Identify which cell holds the provided text, then report its (x, y) central coordinate. 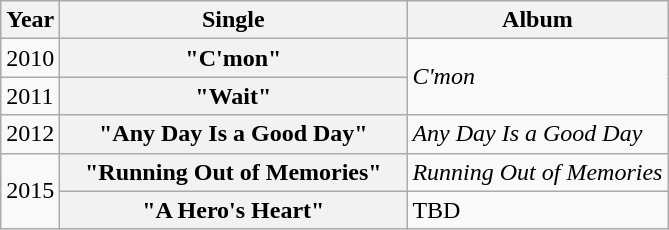
Any Day Is a Good Day (538, 134)
Single (234, 20)
"Any Day Is a Good Day" (234, 134)
2015 (30, 191)
2012 (30, 134)
"A Hero's Heart" (234, 210)
Album (538, 20)
TBD (538, 210)
2010 (30, 58)
"C'mon" (234, 58)
"Running Out of Memories" (234, 172)
Running Out of Memories (538, 172)
"Wait" (234, 96)
2011 (30, 96)
C'mon (538, 77)
Year (30, 20)
